For the text-containing cell, return its midpoint in [x, y] coordinate format. 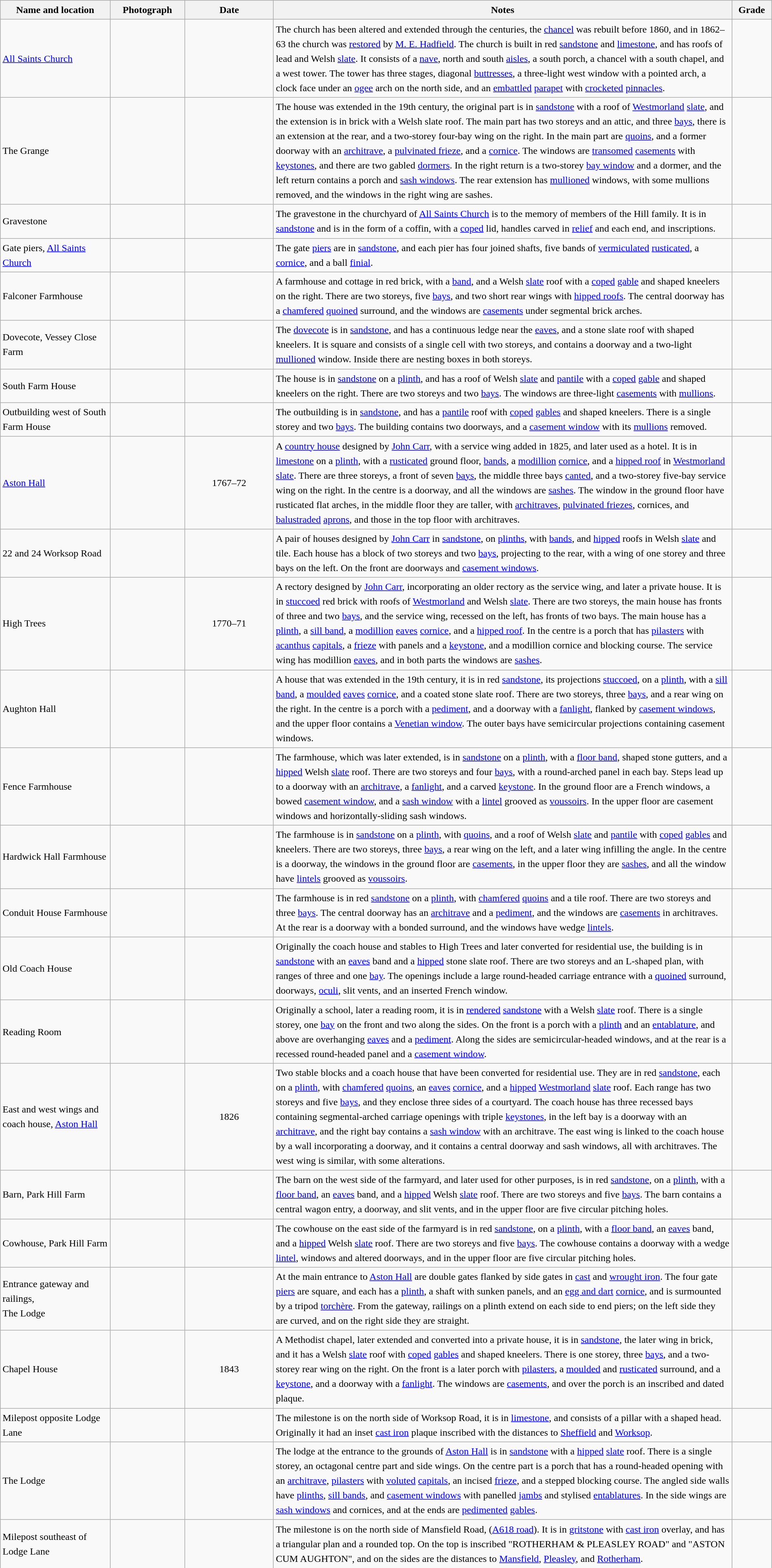
Notes [502, 10]
1843 [229, 1369]
Gate piers, All Saints Church [55, 255]
Gravestone [55, 221]
22 and 24 Worksop Road [55, 553]
Grade [752, 10]
The Lodge [55, 1481]
Milepost opposite Lodge Lane [55, 1425]
Conduit House Farmhouse [55, 913]
Outbuilding west of South Farm House [55, 419]
Chapel House [55, 1369]
Barn, Park Hill Farm [55, 1194]
Entrance gateway and railings,The Lodge [55, 1299]
1767–72 [229, 483]
Aston Hall [55, 483]
Cowhouse, Park Hill Farm [55, 1243]
Aughton Hall [55, 709]
1826 [229, 1117]
High Trees [55, 624]
Date [229, 10]
All Saints Church [55, 59]
Old Coach House [55, 969]
The Grange [55, 151]
Hardwick Hall Farmhouse [55, 857]
Fence Farmhouse [55, 786]
Falconer Farmhouse [55, 296]
Dovecote, Vessey Close Farm [55, 344]
Name and location [55, 10]
1770–71 [229, 624]
Photograph [147, 10]
East and west wings and coach house, Aston Hall [55, 1117]
Reading Room [55, 1031]
The gate piers are in sandstone, and each pier has four joined shafts, five bands of vermiculated rusticated, a cornice, and a ball finial. [502, 255]
South Farm House [55, 386]
Milepost southeast of Lodge Lane [55, 1544]
